Determine the [x, y] coordinate at the center of the cell enclosing the given text.  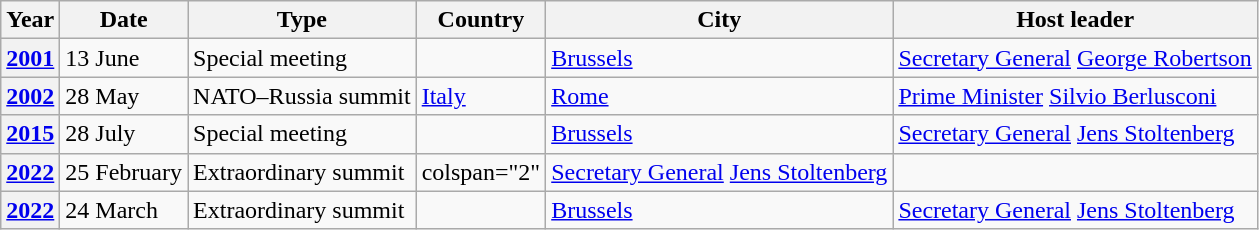
2015 [30, 134]
2002 [30, 96]
2001 [30, 58]
Prime Minister Silvio Berlusconi [1075, 96]
NATO–Russia summit [302, 96]
City [720, 20]
24 March [124, 210]
Date [124, 20]
Secretary General George Robertson [1075, 58]
Rome [720, 96]
colspan="2" [481, 172]
Country [481, 20]
Type [302, 20]
Host leader [1075, 20]
Italy [481, 96]
13 June [124, 58]
25 February [124, 172]
Year [30, 20]
28 July [124, 134]
28 May [124, 96]
